Identify which cell holds the provided text, then report its [X, Y] central coordinate. 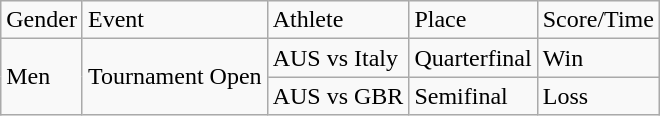
Tournament Open [174, 77]
Score/Time [598, 20]
AUS vs GBR [338, 96]
Men [42, 77]
Event [174, 20]
Gender [42, 20]
Place [473, 20]
Quarterfinal [473, 58]
Athlete [338, 20]
AUS vs Italy [338, 58]
Semifinal [473, 96]
Loss [598, 96]
Win [598, 58]
